Identify which cell holds the provided text, then report its (X, Y) central coordinate. 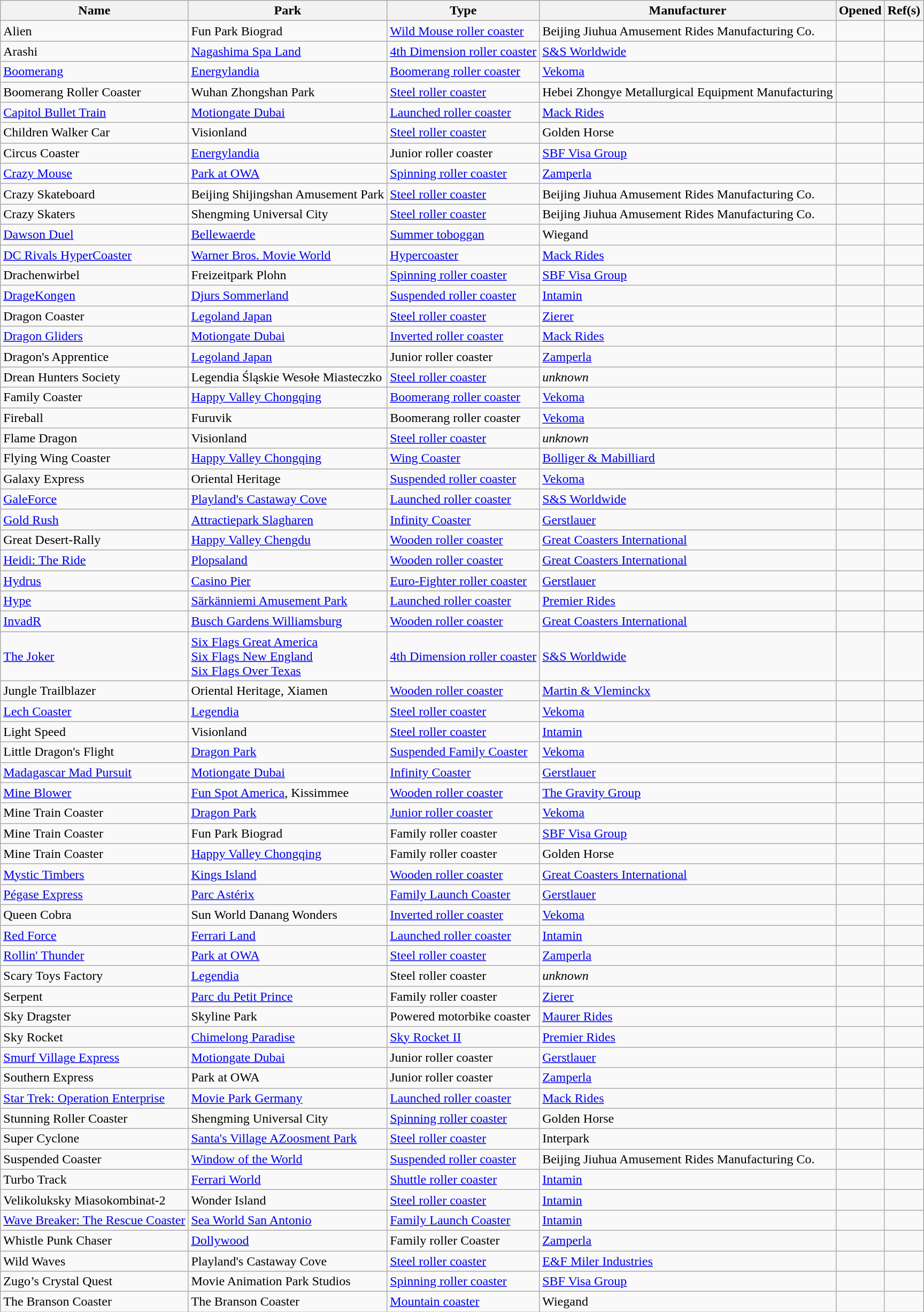
Martin & Vleminckx (688, 691)
Wing Coaster (463, 458)
The Gravity Group (688, 793)
DrageKongen (94, 296)
Powered motorbike coaster (463, 1017)
DC Rivals HyperCoaster (94, 255)
Drean Hunters Society (94, 377)
Suspended Family Coaster (463, 752)
Wave Breaker: The Rescue Coaster (94, 1220)
Interpark (688, 1139)
Whistle Punk Chaser (94, 1240)
Hydrus (94, 580)
Southern Express (94, 1078)
Pégase Express (94, 894)
Little Dragon's Flight (94, 752)
Summer toboggan (463, 234)
Turbo Track (94, 1179)
Hype (94, 601)
Madagascar Mad Pursuit (94, 772)
E&F Miler Industries (688, 1261)
Scary Toys Factory (94, 976)
Flying Wing Coaster (94, 458)
Dollywood (288, 1240)
Hebei Zhongye Metallurgical Equipment Manufacturing (688, 92)
Flame Dragon (94, 438)
Oriental Heritage, Xiamen (288, 691)
Wild Mouse roller coaster (463, 31)
Name (94, 11)
Red Force (94, 935)
Ref(s) (904, 11)
Dawson Duel (94, 234)
Zugo’s Crystal Quest (94, 1282)
Fireball (94, 418)
Bellewaerde (288, 234)
Jungle Trailblazer (94, 691)
Family Coaster (94, 397)
Attractiepark Slagharen (288, 519)
Queen Cobra (94, 915)
Circus Coaster (94, 153)
Opened (860, 11)
Crazy Mouse (94, 173)
Mine Blower (94, 793)
Great Desert-Rally (94, 540)
Hypercoaster (463, 255)
Crazy Skateboard (94, 194)
Freizeitpark Plohn (288, 275)
Euro-Fighter roller coaster (463, 580)
Serpent (94, 996)
Nagashima Spa Land (288, 51)
Sea World San Antonio (288, 1220)
Dragon Gliders (94, 336)
Star Trek: Operation Enterprise (94, 1098)
Ferrari Land (288, 935)
Six Flags Great America Six Flags New England Six Flags Over Texas (288, 656)
Velikoluksky Miasokombinat-2 (94, 1200)
Furuvik (288, 418)
Parc Astérix (288, 894)
Särkänniemi Amusement Park (288, 601)
Shuttle roller coaster (463, 1179)
Bolliger & Mabilliard (688, 458)
Window of the World (288, 1159)
Ferrari World (288, 1179)
Movie Park Germany (288, 1098)
Legendia Śląskie Wesołe Miasteczko (288, 377)
The Joker (94, 656)
Sky Rocket (94, 1037)
Capitol Bullet Train (94, 112)
Type (463, 11)
Arashi (94, 51)
Gold Rush (94, 519)
Family roller Coaster (463, 1240)
Galaxy Express (94, 479)
Boomerang (94, 72)
Maurer Rides (688, 1017)
Chimelong Paradise (288, 1037)
Smurf Village Express (94, 1057)
Kings Island (288, 874)
Drachenwirbel (94, 275)
Boomerang Roller Coaster (94, 92)
Heidi: The Ride (94, 560)
Oriental Heritage (288, 479)
Dragon's Apprentice (94, 357)
Wild Waves (94, 1261)
Skyline Park (288, 1017)
Super Cyclone (94, 1139)
Sky Rocket II (463, 1037)
Warner Bros. Movie World (288, 255)
Santa's Village AZoosment Park (288, 1139)
Sun World Danang Wonders (288, 915)
Parc du Petit Prince (288, 996)
Dragon Coaster (94, 316)
Stunning Roller Coaster (94, 1118)
Lech Coaster (94, 711)
Park (288, 11)
Sky Dragster (94, 1017)
Light Speed (94, 732)
Movie Animation Park Studios (288, 1282)
Manufacturer (688, 11)
Rollin' Thunder (94, 956)
Casino Pier (288, 580)
Crazy Skaters (94, 214)
Suspended Coaster (94, 1159)
Alien (94, 31)
GaleForce (94, 499)
Busch Gardens Williamsburg (288, 622)
Wuhan Zhongshan Park (288, 92)
Plopsaland (288, 560)
Fun Spot America, Kissimmee (288, 793)
Mystic Timbers (94, 874)
Mountain coaster (463, 1302)
Children Walker Car (94, 133)
InvadR (94, 622)
Beijing Shijingshan Amusement Park (288, 194)
Djurs Sommerland (288, 296)
Wonder Island (288, 1200)
Happy Valley Chengdu (288, 540)
